Determine the [X, Y] coordinate at the center of the cell enclosing the given text.  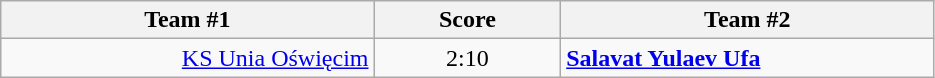
2:10 [468, 58]
Team #2 [748, 20]
Team #1 [188, 20]
Salavat Yulaev Ufa [748, 58]
KS Unia Oświęcim [188, 58]
Score [468, 20]
